Locate the cell with the specified text and output its [x, y] center coordinate. 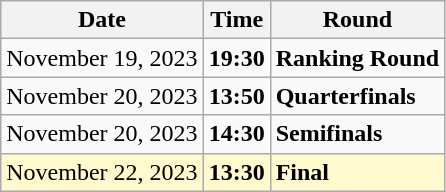
Ranking Round [357, 58]
Time [236, 20]
Final [357, 172]
Quarterfinals [357, 96]
13:50 [236, 96]
14:30 [236, 134]
19:30 [236, 58]
Round [357, 20]
Semifinals [357, 134]
Date [102, 20]
13:30 [236, 172]
November 19, 2023 [102, 58]
November 22, 2023 [102, 172]
